Detect which cell encompasses the target text, then output its [X, Y] center coordinate. 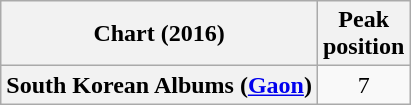
7 [363, 85]
Chart (2016) [160, 34]
Peakposition [363, 34]
South Korean Albums (Gaon) [160, 85]
